Identify which cell holds the provided text, then report its [x, y] central coordinate. 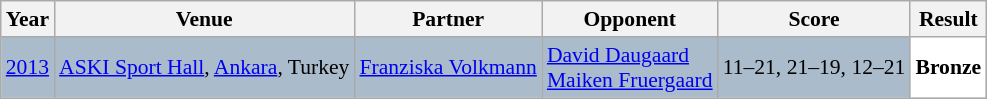
Result [948, 19]
ASKI Sport Hall, Ankara, Turkey [204, 68]
Opponent [630, 19]
Year [28, 19]
Partner [448, 19]
Venue [204, 19]
Franziska Volkmann [448, 68]
Bronze [948, 68]
11–21, 21–19, 12–21 [814, 68]
2013 [28, 68]
Score [814, 19]
David Daugaard Maiken Fruergaard [630, 68]
